Pinpoint the cell where the given text exists, returning its [x, y] midpoint coordinate. 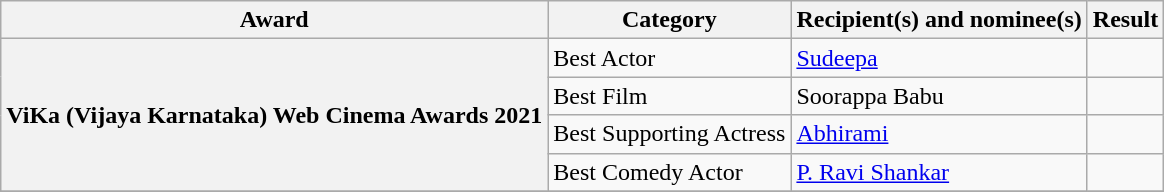
Best Film [670, 96]
Category [670, 20]
Best Supporting Actress [670, 134]
Sudeepa [939, 58]
Result [1125, 20]
Best Actor [670, 58]
Recipient(s) and nominee(s) [939, 20]
Award [274, 20]
ViKa (Vijaya Karnataka) Web Cinema Awards 2021 [274, 115]
Abhirami [939, 134]
Soorappa Babu [939, 96]
P. Ravi Shankar [939, 172]
Best Comedy Actor [670, 172]
